Locate the cell with the specified text and output its (x, y) center coordinate. 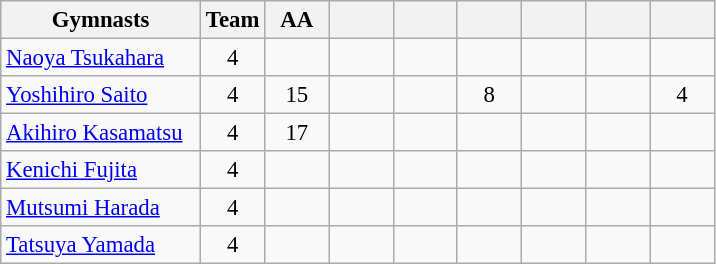
Kenichi Fujita (101, 170)
Team (232, 20)
Yoshihiro Saito (101, 95)
15 (297, 95)
Akihiro Kasamatsu (101, 133)
Gymnasts (101, 20)
Naoya Tsukahara (101, 58)
AA (297, 20)
Mutsumi Harada (101, 208)
17 (297, 133)
8 (489, 95)
Tatsuya Yamada (101, 245)
